Determine the (X, Y) coordinate at the center of the cell enclosing the given text.  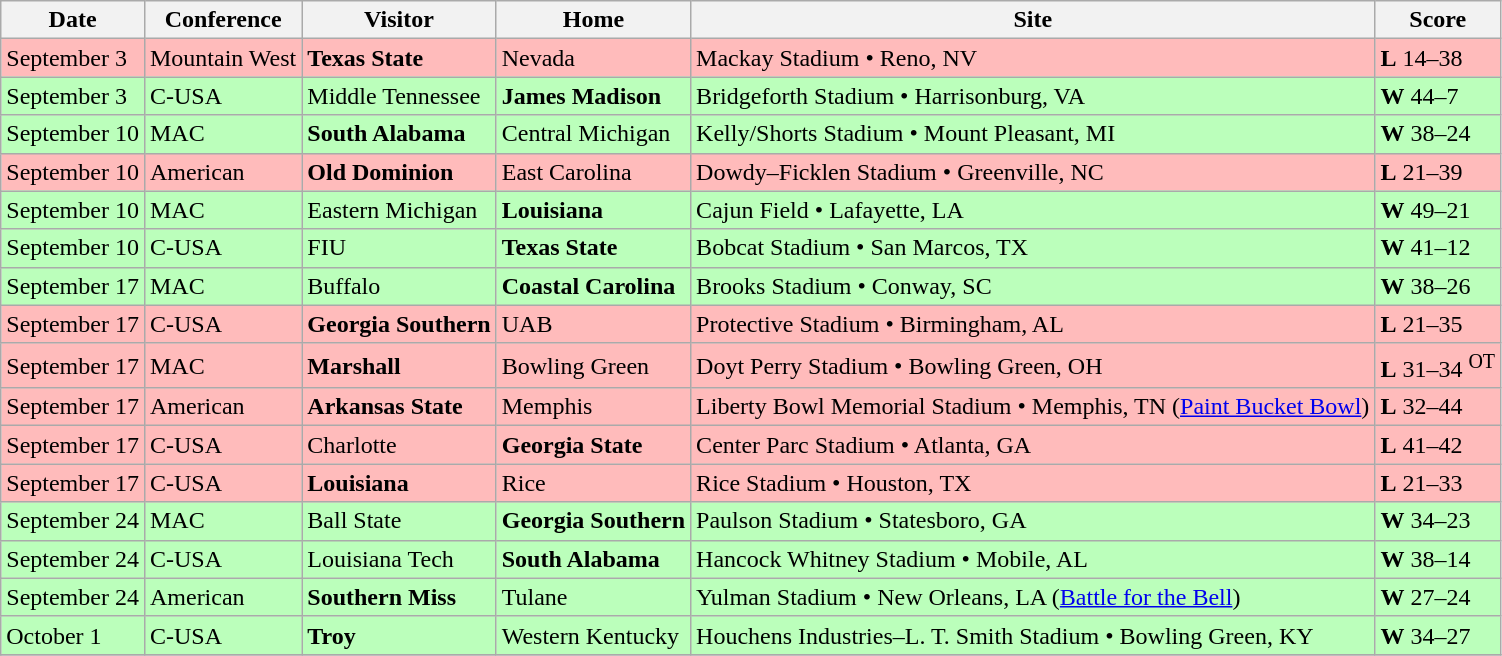
Eastern Michigan (399, 210)
Buffalo (399, 286)
Charlotte (399, 445)
Tulane (593, 597)
Southern Miss (399, 597)
Home (593, 20)
Arkansas State (399, 407)
Dowdy–Ficklen Stadium • Greenville, NC (1033, 172)
Hancock Whitney Stadium • Mobile, AL (1033, 559)
Rice (593, 483)
Yulman Stadium • New Orleans, LA (Battle for the Bell) (1033, 597)
L 31–34 OT (1438, 366)
L 32–44 (1438, 407)
W 34–27 (1438, 635)
Cajun Field • Lafayette, LA (1033, 210)
W 27–24 (1438, 597)
W 38–26 (1438, 286)
W 49–21 (1438, 210)
October 1 (73, 635)
Bobcat Stadium • San Marcos, TX (1033, 248)
James Madison (593, 96)
FIU (399, 248)
Score (1438, 20)
Central Michigan (593, 134)
Coastal Carolina (593, 286)
Mackay Stadium • Reno, NV (1033, 58)
Bridgeforth Stadium • Harrisonburg, VA (1033, 96)
Visitor (399, 20)
Old Dominion (399, 172)
W 34–23 (1438, 521)
Paulson Stadium • Statesboro, GA (1033, 521)
Date (73, 20)
L 14–38 (1438, 58)
L 21–39 (1438, 172)
Doyt Perry Stadium • Bowling Green, OH (1033, 366)
Georgia State (593, 445)
Liberty Bowl Memorial Stadium • Memphis, TN (Paint Bucket Bowl) (1033, 407)
Ball State (399, 521)
East Carolina (593, 172)
Brooks Stadium • Conway, SC (1033, 286)
L 41–42 (1438, 445)
Kelly/Shorts Stadium • Mount Pleasant, MI (1033, 134)
Nevada (593, 58)
Bowling Green (593, 366)
Memphis (593, 407)
Western Kentucky (593, 635)
Protective Stadium • Birmingham, AL (1033, 324)
Mountain West (222, 58)
Louisiana Tech (399, 559)
L 21–35 (1438, 324)
Middle Tennessee (399, 96)
Site (1033, 20)
W 38–14 (1438, 559)
Conference (222, 20)
Troy (399, 635)
UAB (593, 324)
Rice Stadium • Houston, TX (1033, 483)
W 41–12 (1438, 248)
W 44–7 (1438, 96)
Houchens Industries–L. T. Smith Stadium • Bowling Green, KY (1033, 635)
W 38–24 (1438, 134)
L 21–33 (1438, 483)
Marshall (399, 366)
Center Parc Stadium • Atlanta, GA (1033, 445)
